Search for the cell housing the specified text and yield its [X, Y] center coordinate. 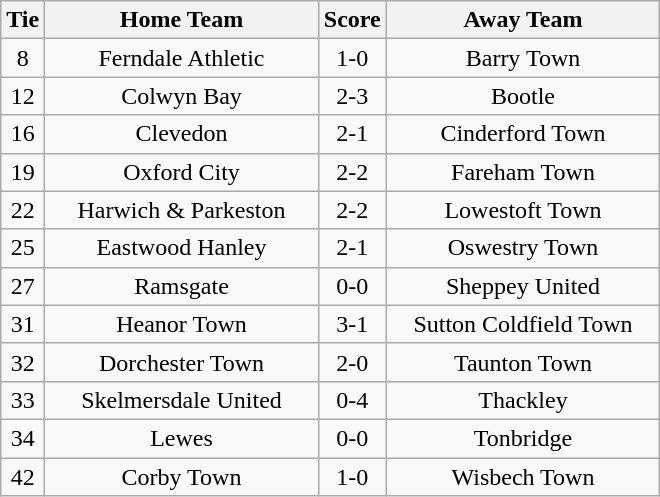
Tonbridge [523, 438]
Bootle [523, 96]
22 [23, 210]
Thackley [523, 400]
Oswestry Town [523, 248]
Sheppey United [523, 286]
16 [23, 134]
Heanor Town [182, 324]
2-0 [352, 362]
Fareham Town [523, 172]
Lowestoft Town [523, 210]
Tie [23, 20]
Ramsgate [182, 286]
Oxford City [182, 172]
8 [23, 58]
Sutton Coldfield Town [523, 324]
34 [23, 438]
Cinderford Town [523, 134]
32 [23, 362]
12 [23, 96]
3-1 [352, 324]
Wisbech Town [523, 477]
0-4 [352, 400]
Corby Town [182, 477]
Harwich & Parkeston [182, 210]
Home Team [182, 20]
Ferndale Athletic [182, 58]
Score [352, 20]
Away Team [523, 20]
Barry Town [523, 58]
Skelmersdale United [182, 400]
2-3 [352, 96]
33 [23, 400]
Eastwood Hanley [182, 248]
Clevedon [182, 134]
25 [23, 248]
19 [23, 172]
42 [23, 477]
Lewes [182, 438]
Taunton Town [523, 362]
Colwyn Bay [182, 96]
27 [23, 286]
Dorchester Town [182, 362]
31 [23, 324]
